From the cell containing the given text, extract its center point as [x, y] coordinate. 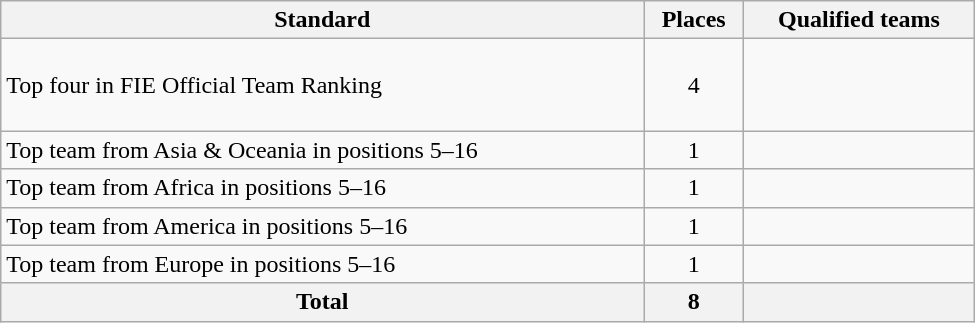
Standard [322, 20]
Total [322, 302]
Places [694, 20]
Top team from America in positions 5–16 [322, 226]
4 [694, 85]
Top team from Europe in positions 5–16 [322, 264]
8 [694, 302]
Qualified teams [860, 20]
Top four in FIE Official Team Ranking [322, 85]
Top team from Asia & Oceania in positions 5–16 [322, 150]
Top team from Africa in positions 5–16 [322, 188]
